Extract the [X, Y] coordinate from the center of the cell holding the provided text.  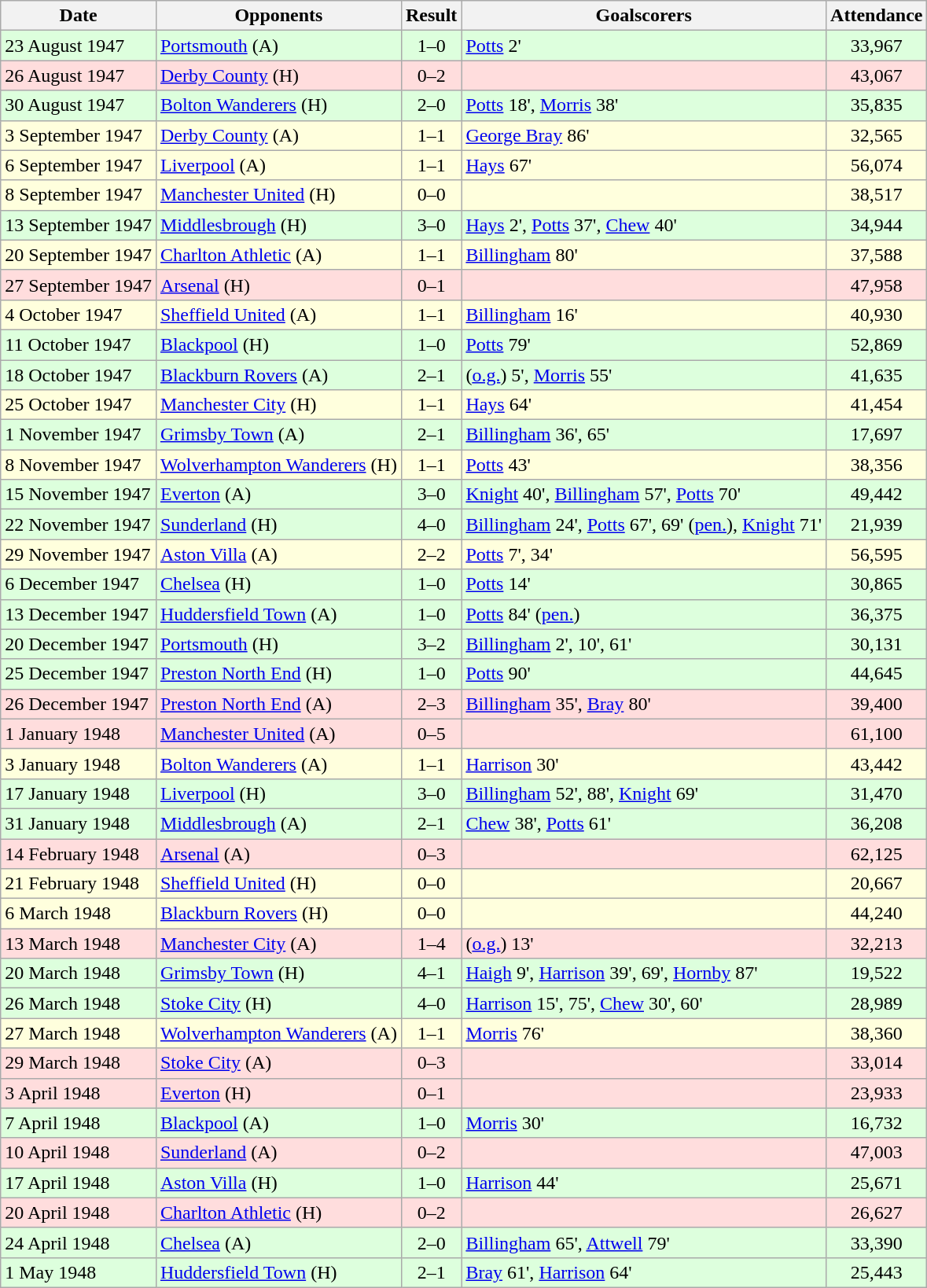
15 November 1947 [79, 495]
30 August 1947 [79, 105]
Middlesbrough (A) [278, 823]
Preston North End (H) [278, 674]
38,356 [877, 465]
40,930 [877, 315]
4 October 1947 [79, 315]
Billingham 24', Potts 67', 69' (pen.), Knight 71' [644, 524]
37,588 [877, 255]
Manchester United (H) [278, 195]
33,014 [877, 1063]
Liverpool (A) [278, 165]
Stoke City (A) [278, 1063]
Potts 7', 34' [644, 554]
21,939 [877, 524]
20 April 1948 [79, 1213]
Manchester City (H) [278, 405]
23,933 [877, 1093]
Blackpool (H) [278, 344]
32,213 [877, 944]
39,400 [877, 704]
Derby County (A) [278, 135]
36,208 [877, 823]
25 October 1947 [79, 405]
(o.g.) 5', Morris 55' [644, 375]
20 December 1947 [79, 644]
Preston North End (A) [278, 704]
Sunderland (A) [278, 1153]
33,390 [877, 1242]
20,667 [877, 884]
Charlton Athletic (A) [278, 255]
3 September 1947 [79, 135]
17 January 1948 [79, 793]
Billingham 52', 88', Knight 69' [644, 793]
Manchester City (A) [278, 944]
41,454 [877, 405]
Knight 40', Billingham 57', Potts 70' [644, 495]
Bray 61', Harrison 64' [644, 1272]
Bolton Wanderers (A) [278, 764]
Hays 67' [644, 165]
1–4 [431, 944]
61,100 [877, 734]
Sheffield United (H) [278, 884]
22 November 1947 [79, 524]
30,131 [877, 644]
Harrison 15', 75', Chew 30', 60' [644, 1003]
Stoke City (H) [278, 1003]
8 September 1947 [79, 195]
Blackpool (A) [278, 1123]
25,671 [877, 1183]
29 March 1948 [79, 1063]
34,944 [877, 225]
26,627 [877, 1213]
Arsenal (A) [278, 853]
Charlton Athletic (H) [278, 1213]
Potts 18', Morris 38' [644, 105]
Billingham 16' [644, 315]
Potts 79' [644, 344]
Huddersfield Town (A) [278, 614]
33,967 [877, 46]
Potts 14' [644, 584]
Arsenal (H) [278, 285]
Goalscorers [644, 16]
Date [79, 16]
26 March 1948 [79, 1003]
1 May 1948 [79, 1272]
24 April 1948 [79, 1242]
Derby County (H) [278, 75]
2–2 [431, 554]
56,074 [877, 165]
Chelsea (A) [278, 1242]
13 December 1947 [79, 614]
14 February 1948 [79, 853]
Potts 43' [644, 465]
Billingham 80' [644, 255]
Hays 64' [644, 405]
17,697 [877, 435]
29 November 1947 [79, 554]
Sunderland (H) [278, 524]
13 September 1947 [79, 225]
Everton (H) [278, 1093]
Aston Villa (A) [278, 554]
31,470 [877, 793]
4–1 [431, 973]
Harrison 44' [644, 1183]
47,958 [877, 285]
32,565 [877, 135]
Billingham 65', Attwell 79' [644, 1242]
Billingham 2', 10', 61' [644, 644]
Morris 76' [644, 1033]
49,442 [877, 495]
Blackburn Rovers (A) [278, 375]
18 October 1947 [79, 375]
38,360 [877, 1033]
6 September 1947 [79, 165]
Manchester United (A) [278, 734]
6 December 1947 [79, 584]
Attendance [877, 16]
0–5 [431, 734]
20 March 1948 [79, 973]
26 August 1947 [79, 75]
20 September 1947 [79, 255]
28,989 [877, 1003]
Everton (A) [278, 495]
31 January 1948 [79, 823]
Liverpool (H) [278, 793]
Opponents [278, 16]
17 April 1948 [79, 1183]
27 September 1947 [79, 285]
26 December 1947 [79, 704]
47,003 [877, 1153]
Morris 30' [644, 1123]
6 March 1948 [79, 914]
Result [431, 16]
27 March 1948 [79, 1033]
Aston Villa (H) [278, 1183]
21 February 1948 [79, 884]
Haigh 9', Harrison 39', 69', Hornby 87' [644, 973]
3 January 1948 [79, 764]
38,517 [877, 195]
Bolton Wanderers (H) [278, 105]
16,732 [877, 1123]
11 October 1947 [79, 344]
Blackburn Rovers (H) [278, 914]
8 November 1947 [79, 465]
1 November 1947 [79, 435]
25,443 [877, 1272]
Billingham 36', 65' [644, 435]
Chelsea (H) [278, 584]
30,865 [877, 584]
36,375 [877, 614]
Grimsby Town (A) [278, 435]
Chew 38', Potts 61' [644, 823]
Hays 2', Potts 37', Chew 40' [644, 225]
35,835 [877, 105]
52,869 [877, 344]
7 April 1948 [79, 1123]
George Bray 86' [644, 135]
23 August 1947 [79, 46]
19,522 [877, 973]
Portsmouth (A) [278, 46]
44,240 [877, 914]
41,635 [877, 375]
3–2 [431, 644]
Billingham 35', Bray 80' [644, 704]
25 December 1947 [79, 674]
10 April 1948 [79, 1153]
43,067 [877, 75]
13 March 1948 [79, 944]
Potts 90' [644, 674]
1 January 1948 [79, 734]
Middlesbrough (H) [278, 225]
Potts 84' (pen.) [644, 614]
Potts 2' [644, 46]
56,595 [877, 554]
Portsmouth (H) [278, 644]
44,645 [877, 674]
2–3 [431, 704]
(o.g.) 13' [644, 944]
Huddersfield Town (H) [278, 1272]
62,125 [877, 853]
Wolverhampton Wanderers (H) [278, 465]
Grimsby Town (H) [278, 973]
Sheffield United (A) [278, 315]
Wolverhampton Wanderers (A) [278, 1033]
3 April 1948 [79, 1093]
43,442 [877, 764]
Harrison 30' [644, 764]
